Output the [X, Y] coordinate of the center of the cell containing the given text.  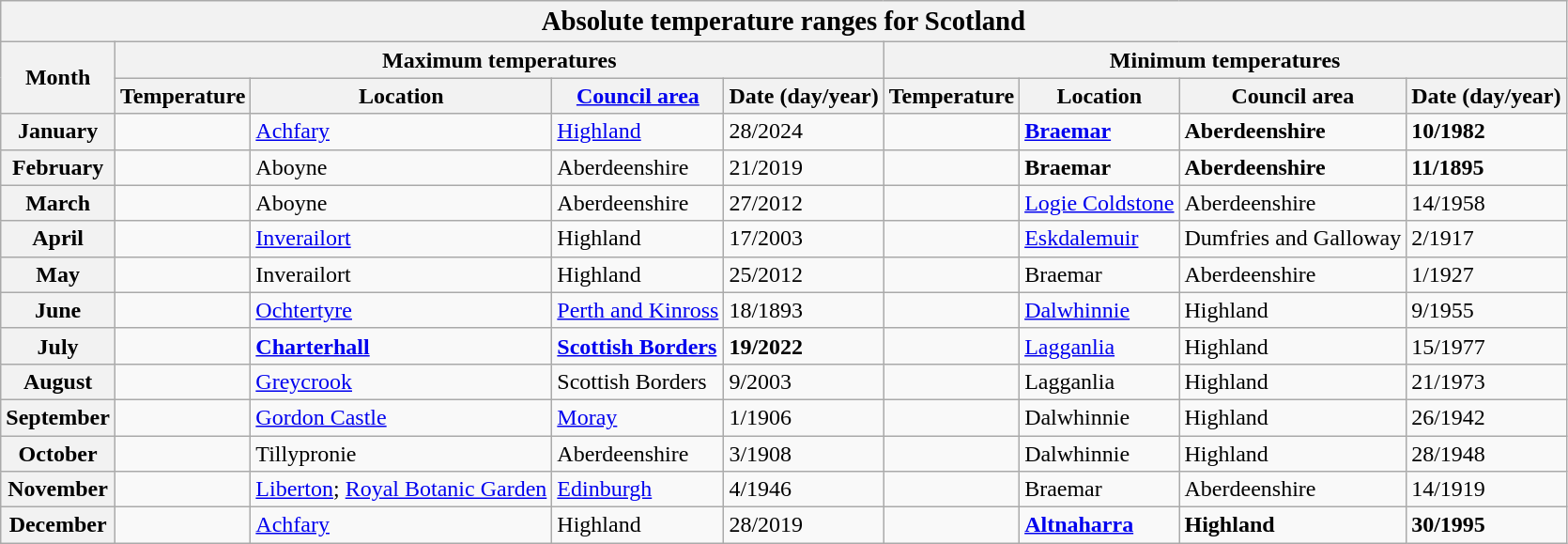
Perth and Kinross [638, 310]
Tillypronie [402, 454]
2/1917 [1486, 239]
17/2003 [804, 239]
February [58, 167]
Edinburgh [638, 490]
28/1948 [1486, 454]
Maximum temperatures [500, 60]
10/1982 [1486, 132]
October [58, 454]
11/1895 [1486, 167]
January [58, 132]
26/1942 [1486, 417]
June [58, 310]
Dumfries and Galloway [1293, 239]
15/1977 [1486, 346]
September [58, 417]
27/2012 [804, 203]
9/1955 [1486, 310]
Eskdalemuir [1099, 239]
30/1995 [1486, 525]
28/2024 [804, 132]
1/1927 [1486, 274]
Greycrook [402, 381]
4/1946 [804, 490]
April [58, 239]
Gordon Castle [402, 417]
Logie Coldstone [1099, 203]
18/1893 [804, 310]
21/2019 [804, 167]
August [58, 381]
Altnaharra [1099, 525]
21/1973 [1486, 381]
Month [58, 78]
March [58, 203]
28/2019 [804, 525]
25/2012 [804, 274]
Absolute temperature ranges for Scotland [783, 22]
9/2003 [804, 381]
November [58, 490]
Liberton; Royal Botanic Garden [402, 490]
May [58, 274]
19/2022 [804, 346]
Ochtertyre [402, 310]
1/1906 [804, 417]
July [58, 346]
Charterhall [402, 346]
Moray [638, 417]
Minimum temperatures [1224, 60]
3/1908 [804, 454]
14/1919 [1486, 490]
December [58, 525]
14/1958 [1486, 203]
